Detect which cell encompasses the target text, then output its (x, y) center coordinate. 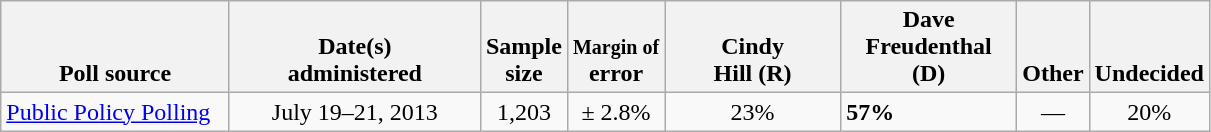
57% (929, 112)
CindyHill (R) (753, 47)
Date(s)administered (354, 47)
Samplesize (524, 47)
Undecided (1149, 47)
Public Policy Polling (116, 112)
Margin oferror (616, 47)
— (1053, 112)
20% (1149, 112)
Poll source (116, 47)
1,203 (524, 112)
DaveFreudenthal (D) (929, 47)
Other (1053, 47)
July 19–21, 2013 (354, 112)
± 2.8% (616, 112)
23% (753, 112)
